From the cell containing the given text, extract its center point as (x, y) coordinate. 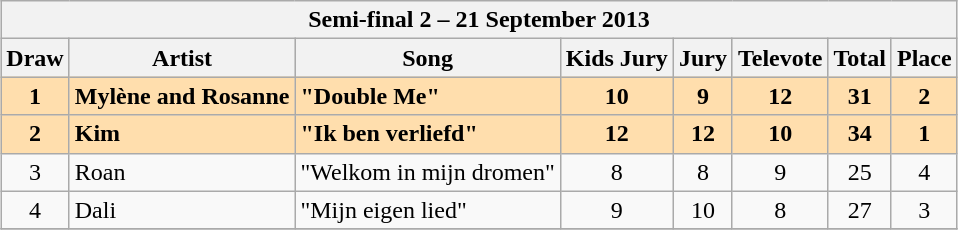
25 (860, 172)
Roan (182, 172)
34 (860, 134)
Televote (780, 58)
Artist (182, 58)
"Ik ben verliefd" (428, 134)
"Welkom in mijn dromen" (428, 172)
"Mijn eigen lied" (428, 210)
31 (860, 96)
"Double Me" (428, 96)
Jury (702, 58)
Song (428, 58)
Mylène and Rosanne (182, 96)
Dali (182, 210)
Kids Jury (616, 58)
Place (924, 58)
Total (860, 58)
27 (860, 210)
Draw (35, 58)
Semi-final 2 – 21 September 2013 (479, 20)
Kim (182, 134)
